Detect which cell encompasses the target text, then output its [x, y] center coordinate. 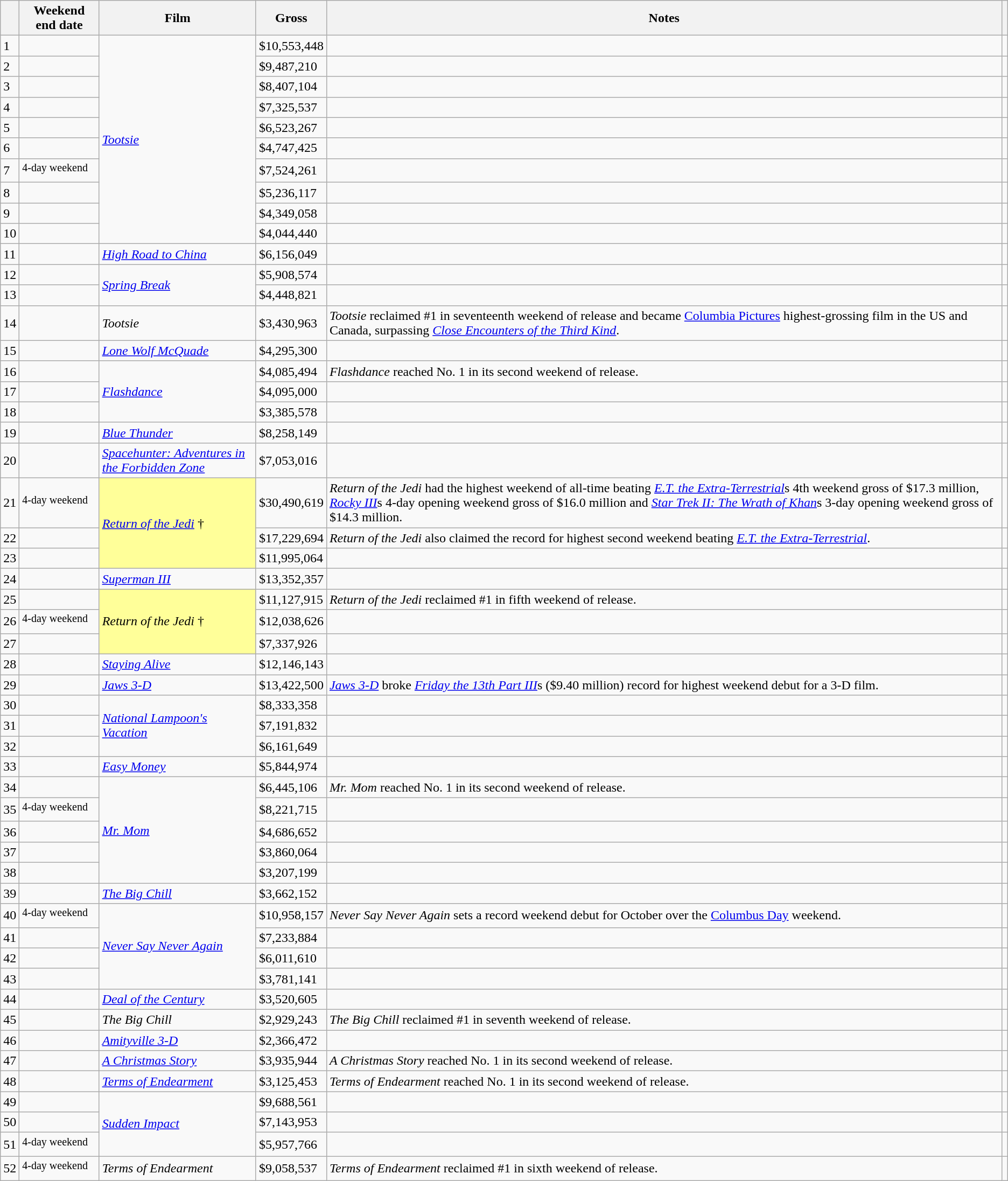
Never Say Never Again sets a record weekend debut for October over the Columbus Day weekend. [664, 916]
Superman III [178, 579]
1 [10, 46]
$9,058,537 [291, 1169]
$4,349,058 [291, 213]
Gross [291, 18]
3 [10, 87]
Flashdance reached No. 1 in its second weekend of release. [664, 371]
High Road to China [178, 254]
Jaws 3-D [178, 685]
National Lampoon's Vacation [178, 726]
2 [10, 66]
$3,860,064 [291, 852]
$3,520,605 [291, 999]
$8,333,358 [291, 705]
Terms of Endearment reclaimed #1 in sixth weekend of release. [664, 1169]
43 [10, 979]
46 [10, 1040]
Lone Wolf McQuade [178, 351]
$6,011,610 [291, 958]
$4,686,652 [291, 831]
$6,161,649 [291, 746]
21 [10, 503]
Mr. Mom reached No. 1 in its second weekend of release. [664, 787]
26 [10, 621]
$7,233,884 [291, 938]
14 [10, 323]
$12,146,143 [291, 664]
Spring Break [178, 285]
16 [10, 371]
23 [10, 558]
48 [10, 1081]
8 [10, 193]
20 [10, 460]
$2,366,472 [291, 1040]
$13,422,500 [291, 685]
$8,258,149 [291, 432]
$12,038,626 [291, 621]
$3,935,944 [291, 1061]
32 [10, 746]
$8,407,104 [291, 87]
25 [10, 599]
7 [10, 170]
$7,325,537 [291, 107]
$5,957,766 [291, 1145]
Staying Alive [178, 664]
29 [10, 685]
34 [10, 787]
36 [10, 831]
19 [10, 432]
41 [10, 938]
$4,747,425 [291, 148]
The Big Chill reclaimed #1 in seventh weekend of release. [664, 1020]
$7,524,261 [291, 170]
$3,662,152 [291, 893]
$4,095,000 [291, 392]
$17,229,694 [291, 538]
12 [10, 275]
$11,127,915 [291, 599]
51 [10, 1145]
$3,207,199 [291, 873]
Jaws 3-D broke Friday the 13th Part IIIs ($9.40 million) record for highest weekend debut for a 3-D film. [664, 685]
$2,929,243 [291, 1020]
42 [10, 958]
31 [10, 726]
$7,337,926 [291, 644]
Spacehunter: Adventures in the Forbidden Zone [178, 460]
13 [10, 295]
35 [10, 810]
47 [10, 1061]
$7,053,016 [291, 460]
38 [10, 873]
$6,445,106 [291, 787]
24 [10, 579]
Terms of Endearment reached No. 1 in its second weekend of release. [664, 1081]
A Christmas Story [178, 1061]
40 [10, 916]
6 [10, 148]
A Christmas Story reached No. 1 in its second weekend of release. [664, 1061]
$4,044,440 [291, 234]
$4,448,821 [291, 295]
Notes [664, 18]
Return of the Jedi reclaimed #1 in fifth weekend of release. [664, 599]
37 [10, 852]
$6,156,049 [291, 254]
$13,352,357 [291, 579]
27 [10, 644]
Never Say Never Again [178, 947]
$5,908,574 [291, 275]
Mr. Mom [178, 830]
Amityville 3-D [178, 1040]
Return of the Jedi also claimed the record for highest second weekend beating E.T. the Extra-Terrestrial. [664, 538]
$10,553,448 [291, 46]
5 [10, 128]
$3,385,578 [291, 412]
Deal of the Century [178, 999]
$30,490,619 [291, 503]
$6,523,267 [291, 128]
$10,958,157 [291, 916]
Weekend end date [59, 18]
$7,143,953 [291, 1122]
44 [10, 999]
22 [10, 538]
52 [10, 1169]
Film [178, 18]
$8,221,715 [291, 810]
39 [10, 893]
$9,487,210 [291, 66]
$3,125,453 [291, 1081]
4 [10, 107]
Flashdance [178, 392]
33 [10, 767]
50 [10, 1122]
$7,191,832 [291, 726]
$5,236,117 [291, 193]
$4,295,300 [291, 351]
17 [10, 392]
28 [10, 664]
15 [10, 351]
49 [10, 1102]
30 [10, 705]
$4,085,494 [291, 371]
$5,844,974 [291, 767]
Sudden Impact [178, 1124]
$3,430,963 [291, 323]
18 [10, 412]
11 [10, 254]
$9,688,561 [291, 1102]
Blue Thunder [178, 432]
45 [10, 1020]
9 [10, 213]
10 [10, 234]
$3,781,141 [291, 979]
Easy Money [178, 767]
$11,995,064 [291, 558]
